Pinpoint the cell where the given text exists, returning its (x, y) midpoint coordinate. 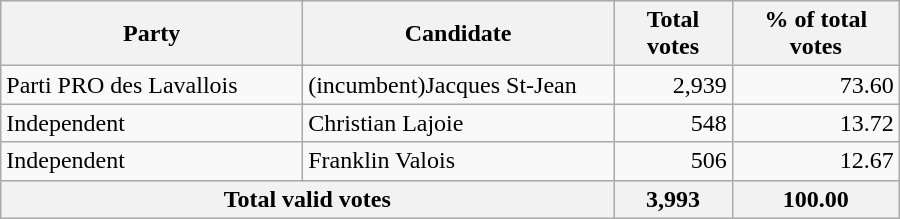
2,939 (674, 85)
(incumbent)Jacques St-Jean (458, 85)
Total votes (674, 34)
% of total votes (816, 34)
Candidate (458, 34)
3,993 (674, 199)
506 (674, 161)
Parti PRO des Lavallois (152, 85)
13.72 (816, 123)
73.60 (816, 85)
Franklin Valois (458, 161)
Total valid votes (308, 199)
Party (152, 34)
12.67 (816, 161)
548 (674, 123)
100.00 (816, 199)
Christian Lajoie (458, 123)
